Output the (X, Y) coordinate of the center of the cell containing the given text.  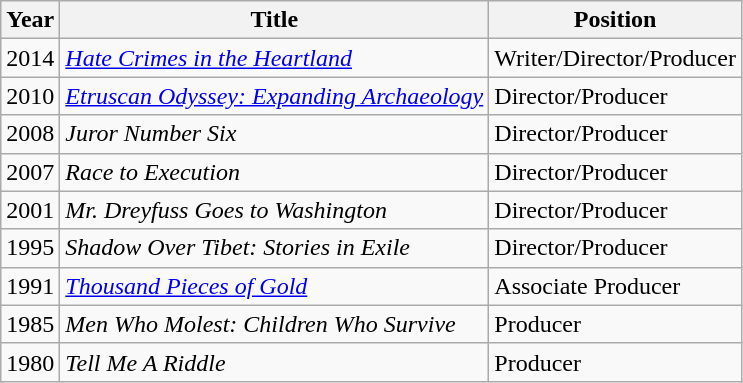
2007 (30, 172)
Year (30, 20)
Thousand Pieces of Gold (274, 286)
Title (274, 20)
1995 (30, 248)
Men Who Molest: Children Who Survive (274, 324)
Race to Execution (274, 172)
Writer/Director/Producer (616, 58)
2001 (30, 210)
1991 (30, 286)
Position (616, 20)
1980 (30, 362)
2014 (30, 58)
Hate Crimes in the Heartland (274, 58)
Tell Me A Riddle (274, 362)
Associate Producer (616, 286)
Etruscan Odyssey: Expanding Archaeology (274, 96)
Juror Number Six (274, 134)
2008 (30, 134)
Shadow Over Tibet: Stories in Exile (274, 248)
1985 (30, 324)
Mr. Dreyfuss Goes to Washington (274, 210)
2010 (30, 96)
